Find where the given text appears and provide that cell's center as [X, Y] coordinate. 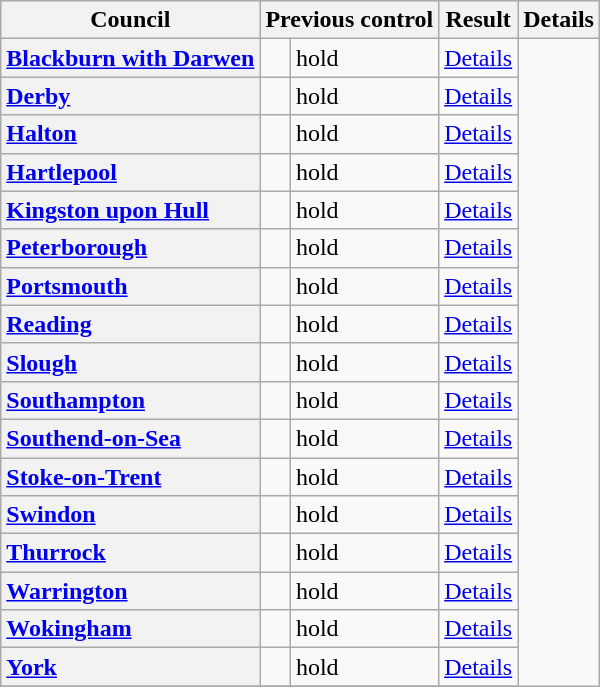
Portsmouth [130, 286]
Thurrock [130, 553]
Peterborough [130, 248]
Reading [130, 324]
Result [478, 20]
Stoke-on-Trent [130, 477]
Blackburn with Darwen [130, 58]
Hartlepool [130, 172]
Swindon [130, 515]
Wokingham [130, 629]
Kingston upon Hull [130, 210]
Warrington [130, 591]
Halton [130, 134]
Southampton [130, 400]
Council [130, 20]
Slough [130, 362]
Previous control [350, 20]
York [130, 667]
Derby [130, 96]
Southend-on-Sea [130, 438]
